Capture the cell that displays the provided text and extract its (X, Y) central coordinate. 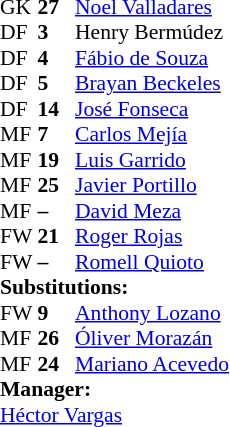
25 (57, 185)
Roger Rojas (152, 237)
4 (57, 58)
14 (57, 109)
19 (57, 160)
24 (57, 364)
Substitutions: (114, 287)
9 (57, 313)
Fábio de Souza (152, 58)
Brayan Beckeles (152, 83)
Anthony Lozano (152, 313)
Luis Garrido (152, 160)
Manager: (114, 389)
Henry Bermúdez (152, 33)
David Meza (152, 211)
21 (57, 237)
Mariano Acevedo (152, 364)
Javier Portillo (152, 185)
Carlos Mejía (152, 135)
3 (57, 33)
Óliver Morazán (152, 339)
7 (57, 135)
Romell Quioto (152, 262)
José Fonseca (152, 109)
5 (57, 83)
26 (57, 339)
